Determine the [x, y] coordinate at the center of the cell enclosing the given text.  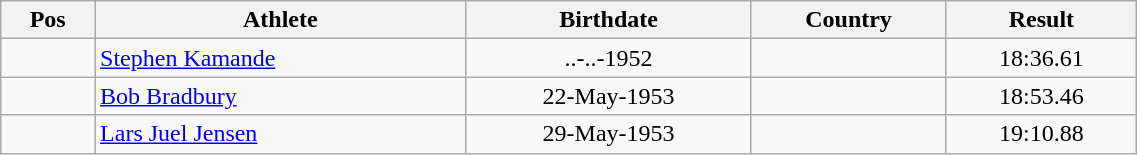
Stephen Kamande [280, 58]
18:36.61 [1042, 58]
22-May-1953 [608, 96]
Country [848, 20]
Lars Juel Jensen [280, 134]
Bob Bradbury [280, 96]
19:10.88 [1042, 134]
Result [1042, 20]
Birthdate [608, 20]
Pos [48, 20]
Athlete [280, 20]
..-..-1952 [608, 58]
18:53.46 [1042, 96]
29-May-1953 [608, 134]
